Identify which cell holds the provided text, then report its [x, y] central coordinate. 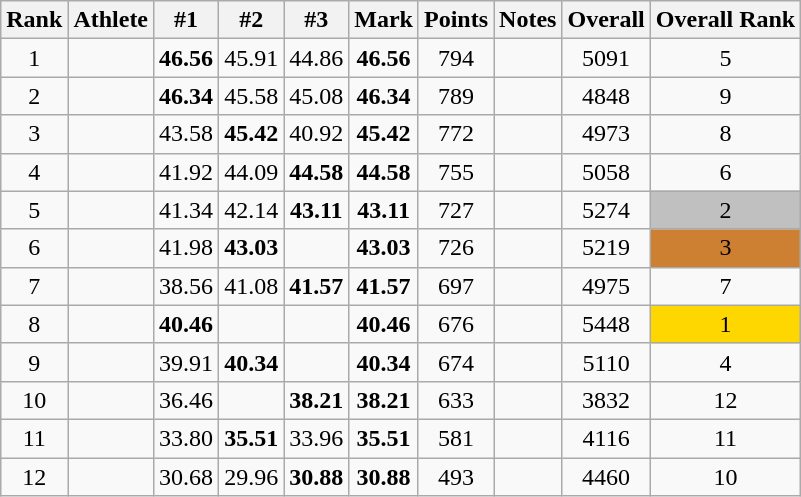
38.56 [186, 286]
789 [456, 96]
633 [456, 400]
755 [456, 172]
43.58 [186, 134]
41.34 [186, 210]
#2 [252, 20]
726 [456, 248]
Notes [528, 20]
727 [456, 210]
42.14 [252, 210]
674 [456, 362]
45.58 [252, 96]
45.91 [252, 58]
4460 [606, 477]
Overall Rank [725, 20]
581 [456, 438]
4116 [606, 438]
4973 [606, 134]
44.09 [252, 172]
41.98 [186, 248]
Athlete [111, 20]
41.92 [186, 172]
Points [456, 20]
5274 [606, 210]
#1 [186, 20]
5058 [606, 172]
40.92 [316, 134]
45.08 [316, 96]
33.80 [186, 438]
44.86 [316, 58]
33.96 [316, 438]
4975 [606, 286]
5448 [606, 324]
36.46 [186, 400]
#3 [316, 20]
3832 [606, 400]
41.08 [252, 286]
39.91 [186, 362]
29.96 [252, 477]
5091 [606, 58]
5110 [606, 362]
772 [456, 134]
676 [456, 324]
Overall [606, 20]
493 [456, 477]
5219 [606, 248]
794 [456, 58]
30.68 [186, 477]
Mark [384, 20]
Rank [34, 20]
4848 [606, 96]
697 [456, 286]
